Return the (x, y) coordinate for the center point of the cell that contains the specified text.  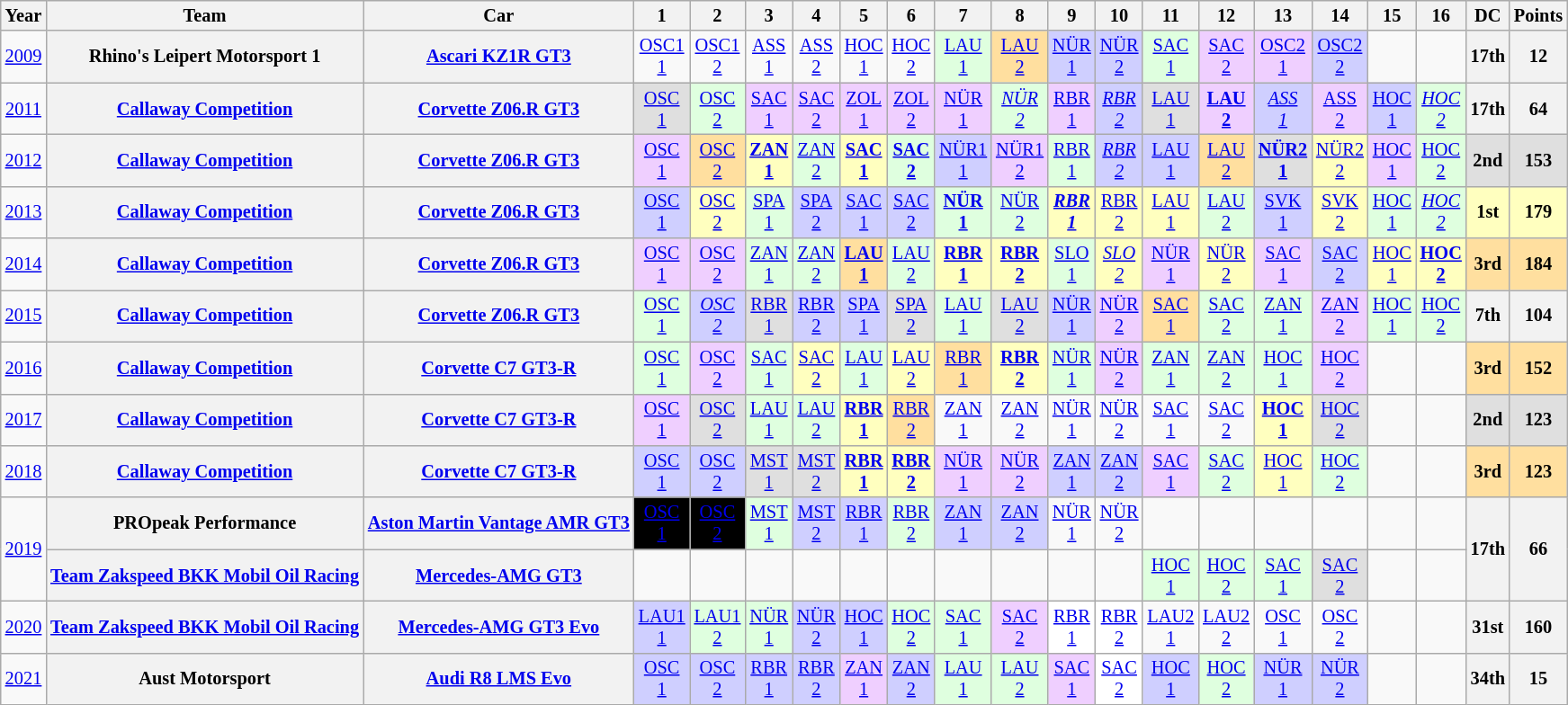
NÜR22 (1340, 160)
SVK1 (1283, 212)
Ascari KZ1R GT3 (498, 57)
LAU11 (662, 627)
10 (1119, 15)
2017 (23, 420)
4 (817, 15)
34th (1488, 679)
2009 (23, 57)
2020 (23, 627)
13 (1283, 15)
2012 (23, 160)
2013 (23, 212)
Aust Motorsport (205, 679)
9 (1072, 15)
PROpeak Performance (205, 523)
Aston Martin Vantage AMR GT3 (498, 523)
6 (910, 15)
OSC21 (1283, 57)
2 (718, 15)
OSC22 (1340, 57)
1st (1488, 212)
SVK2 (1340, 212)
14 (1340, 15)
ZOL1 (864, 109)
2019 (23, 549)
64 (1538, 109)
7 (963, 15)
OSC12 (718, 57)
SLO2 (1119, 264)
Audi R8 LMS Evo (498, 679)
Mercedes-AMG GT3 (498, 576)
LAU12 (718, 627)
2015 (23, 316)
Year (23, 15)
2014 (23, 264)
Car (498, 15)
2021 (23, 679)
Team (205, 15)
66 (1538, 549)
8 (1020, 15)
NÜR21 (1283, 160)
104 (1538, 316)
NÜR11 (963, 160)
153 (1538, 160)
1 (662, 15)
OSC11 (662, 57)
LAU21 (1170, 627)
LAU22 (1226, 627)
11 (1170, 15)
NÜR12 (1020, 160)
31st (1488, 627)
2018 (23, 471)
DC (1488, 15)
Rhino's Leipert Motorsport 1 (205, 57)
2016 (23, 368)
2011 (23, 109)
179 (1538, 212)
3 (768, 15)
16 (1441, 15)
ZOL2 (910, 109)
Mercedes-AMG GT3 Evo (498, 627)
7th (1488, 316)
5 (864, 15)
Points (1538, 15)
184 (1538, 264)
SLO1 (1072, 264)
160 (1538, 627)
152 (1538, 368)
